Capture the cell that displays the provided text and extract its (x, y) central coordinate. 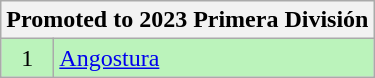
Angostura (214, 58)
Promoted to 2023 Primera División (188, 20)
1 (28, 58)
